Return the (x, y) coordinate for the center point of the cell that contains the specified text.  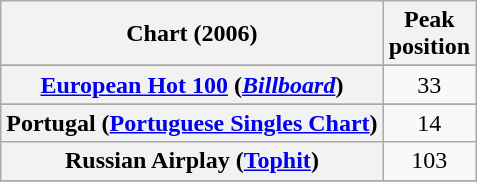
103 (429, 161)
Russian Airplay (Tophit) (192, 161)
European Hot 100 (Billboard) (192, 85)
Portugal (Portuguese Singles Chart) (192, 123)
14 (429, 123)
33 (429, 85)
Peakposition (429, 34)
Chart (2006) (192, 34)
